Extract the [X, Y] coordinate from the center of the cell holding the provided text.  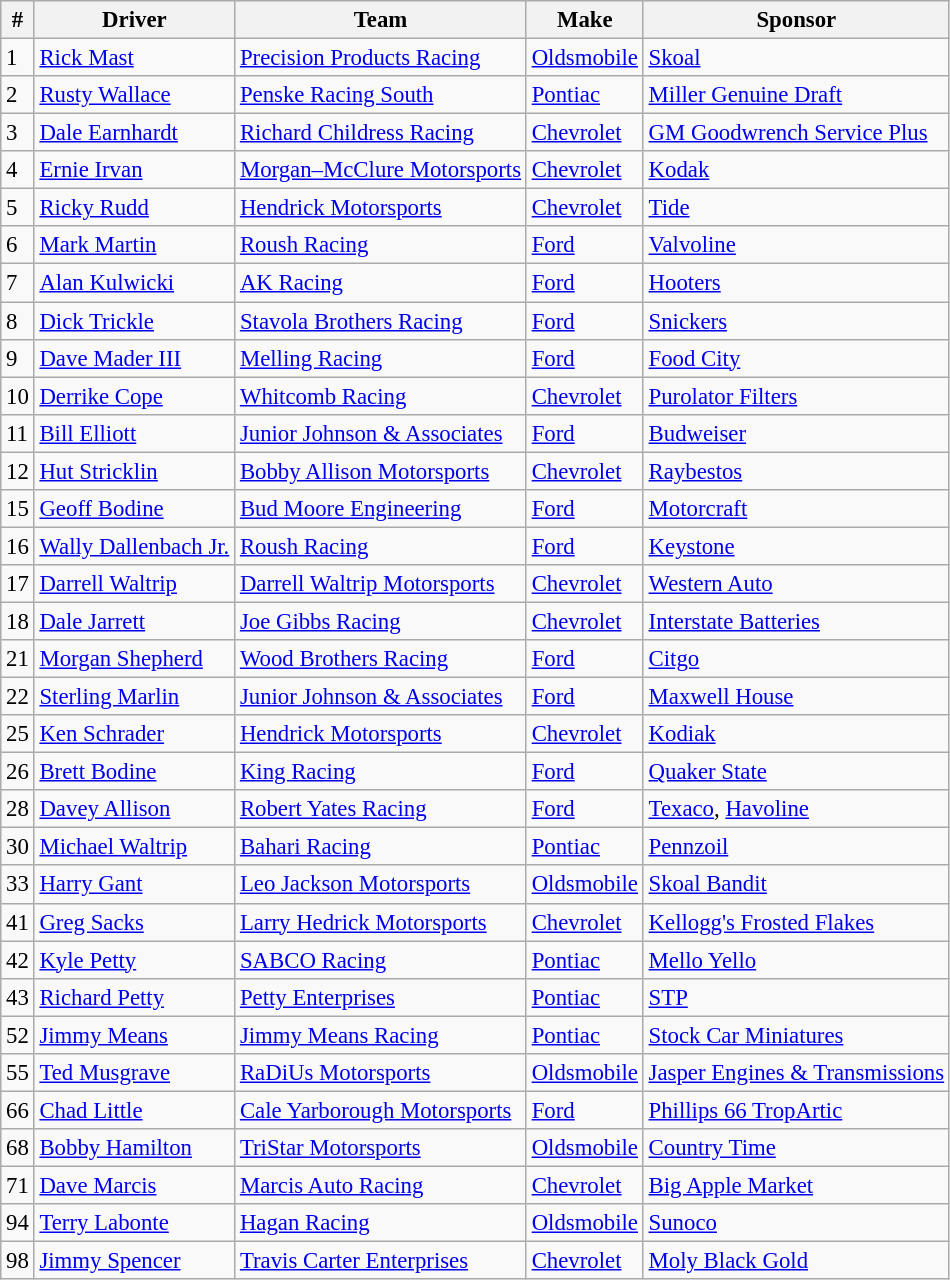
Morgan–McClure Motorsports [381, 170]
Jimmy Means Racing [381, 1035]
Ken Schrader [134, 734]
12 [18, 471]
17 [18, 584]
4 [18, 170]
Michael Waltrip [134, 847]
Kodak [796, 170]
Texaco, Havoline [796, 809]
6 [18, 245]
15 [18, 509]
18 [18, 621]
2 [18, 95]
Western Auto [796, 584]
Moly Black Gold [796, 1261]
STP [796, 997]
Pennzoil [796, 847]
Hagan Racing [381, 1223]
GM Goodwrench Service Plus [796, 133]
Hut Stricklin [134, 471]
Joe Gibbs Racing [381, 621]
Melling Racing [381, 358]
Alan Kulwicki [134, 283]
Interstate Batteries [796, 621]
Make [584, 20]
Hooters [796, 283]
Travis Carter Enterprises [381, 1261]
Driver [134, 20]
52 [18, 1035]
Skoal [796, 58]
Brett Bodine [134, 772]
Sterling Marlin [134, 697]
1 [18, 58]
Food City [796, 358]
Davey Allison [134, 809]
Dale Jarrett [134, 621]
71 [18, 1185]
Wally Dallenbach Jr. [134, 546]
Marcis Auto Racing [381, 1185]
Penske Racing South [381, 95]
Valvoline [796, 245]
43 [18, 997]
Cale Yarborough Motorsports [381, 1110]
Motorcraft [796, 509]
Greg Sacks [134, 922]
Jimmy Means [134, 1035]
66 [18, 1110]
King Racing [381, 772]
Bobby Allison Motorsports [381, 471]
41 [18, 922]
94 [18, 1223]
Rusty Wallace [134, 95]
Country Time [796, 1148]
Kellogg's Frosted Flakes [796, 922]
Stock Car Miniatures [796, 1035]
11 [18, 433]
Chad Little [134, 1110]
Harry Gant [134, 885]
Snickers [796, 321]
Richard Petty [134, 997]
Dave Mader III [134, 358]
10 [18, 396]
Whitcomb Racing [381, 396]
Sponsor [796, 20]
Bud Moore Engineering [381, 509]
Geoff Bodine [134, 509]
Bill Elliott [134, 433]
Dale Earnhardt [134, 133]
Larry Hedrick Motorsports [381, 922]
3 [18, 133]
Ted Musgrave [134, 1073]
30 [18, 847]
Sunoco [796, 1223]
Derrike Cope [134, 396]
Citgo [796, 659]
Big Apple Market [796, 1185]
RaDiUs Motorsports [381, 1073]
Stavola Brothers Racing [381, 321]
Precision Products Racing [381, 58]
Wood Brothers Racing [381, 659]
AK Racing [381, 283]
Raybestos [796, 471]
Team [381, 20]
Purolator Filters [796, 396]
Terry Labonte [134, 1223]
26 [18, 772]
33 [18, 885]
22 [18, 697]
Mark Martin [134, 245]
Robert Yates Racing [381, 809]
Petty Enterprises [381, 997]
TriStar Motorsports [381, 1148]
Leo Jackson Motorsports [381, 885]
Ernie Irvan [134, 170]
Kodiak [796, 734]
# [18, 20]
Dick Trickle [134, 321]
Bobby Hamilton [134, 1148]
98 [18, 1261]
68 [18, 1148]
Skoal Bandit [796, 885]
Tide [796, 208]
Phillips 66 TropArtic [796, 1110]
Jimmy Spencer [134, 1261]
42 [18, 960]
SABCO Racing [381, 960]
7 [18, 283]
Mello Yello [796, 960]
28 [18, 809]
16 [18, 546]
8 [18, 321]
Darrell Waltrip Motorsports [381, 584]
Keystone [796, 546]
5 [18, 208]
9 [18, 358]
Bahari Racing [381, 847]
Maxwell House [796, 697]
Jasper Engines & Transmissions [796, 1073]
Quaker State [796, 772]
Morgan Shepherd [134, 659]
Rick Mast [134, 58]
Dave Marcis [134, 1185]
Kyle Petty [134, 960]
Darrell Waltrip [134, 584]
Miller Genuine Draft [796, 95]
Budweiser [796, 433]
Richard Childress Racing [381, 133]
55 [18, 1073]
21 [18, 659]
25 [18, 734]
Ricky Rudd [134, 208]
